From the cell containing the given text, extract its center point as [x, y] coordinate. 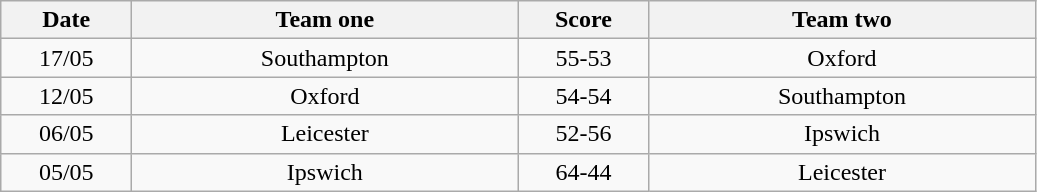
17/05 [66, 58]
Score [584, 20]
06/05 [66, 134]
Team one [325, 20]
Team two [842, 20]
Date [66, 20]
05/05 [66, 172]
64-44 [584, 172]
55-53 [584, 58]
52-56 [584, 134]
12/05 [66, 96]
54-54 [584, 96]
